From the cell containing the given text, extract its center point as (X, Y) coordinate. 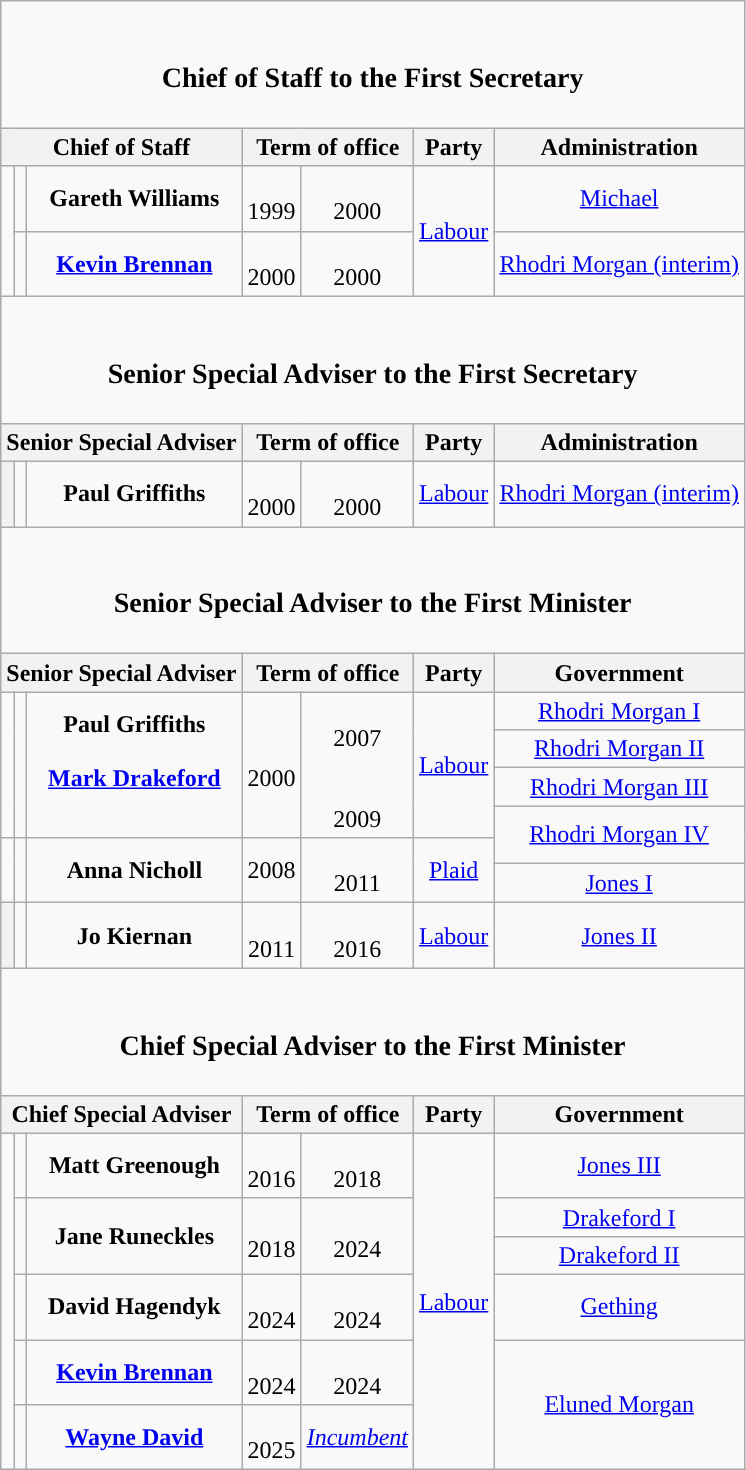
Rhodri Morgan IV (620, 834)
Paul GriffithsMark Drakeford (134, 765)
Rhodri Morgan III (620, 787)
Chief of Staff (122, 147)
Rhodri Morgan I (620, 711)
Chief of Staff to the First Secretary (373, 64)
Jane Runeckles (134, 1236)
Drakeford I (620, 1217)
Incumbent (357, 1438)
Anna Nicholl (134, 870)
Chief Special Adviser (122, 1114)
Jo Kiernan (134, 936)
Rhodri Morgan II (620, 749)
Wayne David (134, 1438)
Michael (620, 198)
Jones II (620, 936)
Senior Special Adviser to the First Secretary (373, 360)
Chief Special Adviser to the First Minister (373, 1032)
20072009 (357, 765)
Jones III (620, 1166)
Gething (620, 1306)
Eluned Morgan (620, 1405)
Jones I (620, 883)
2008 (272, 870)
Matt Greenough (134, 1166)
Drakeford II (620, 1255)
Senior Special Adviser to the First Minister (373, 590)
Plaid (453, 870)
2025 (272, 1438)
1999 (272, 198)
Gareth Williams (134, 198)
David Hagendyk (134, 1306)
Paul Griffiths (134, 494)
